Extract the (X, Y) coordinate from the center of the cell holding the provided text.  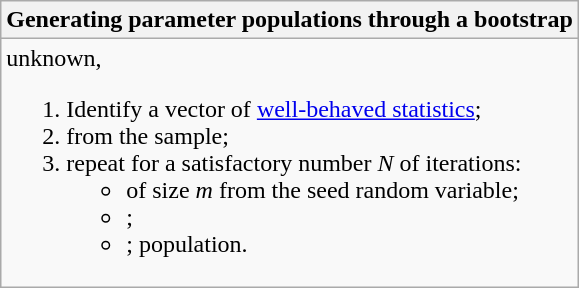
Generating parameter populations through a bootstrap (290, 20)
